Locate the cell with the specified text and output its (x, y) center coordinate. 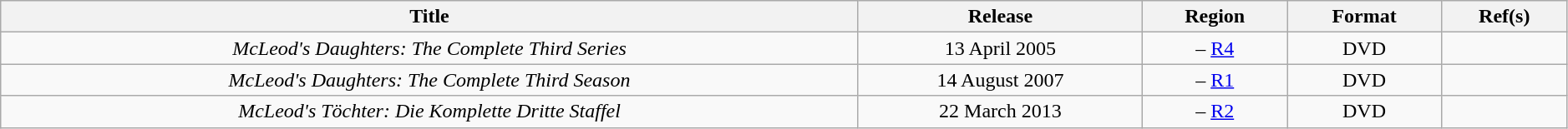
13 April 2005 (1000, 48)
– R4 (1215, 48)
14 August 2007 (1000, 80)
Title (429, 17)
Release (1000, 17)
McLeod's Daughters: The Complete Third Series (429, 48)
Format (1364, 17)
– R1 (1215, 80)
– R2 (1215, 112)
Region (1215, 17)
Ref(s) (1504, 17)
McLeod's Töchter: Die Komplette Dritte Staffel (429, 112)
McLeod's Daughters: The Complete Third Season (429, 80)
22 March 2013 (1000, 112)
